For the text-containing cell, return its midpoint in (X, Y) coordinate format. 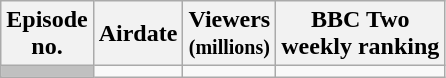
Episodeno. (47, 34)
Viewers(millions) (230, 34)
Airdate (138, 34)
BBC Twoweekly ranking (360, 34)
